Detect which cell encompasses the target text, then output its (x, y) center coordinate. 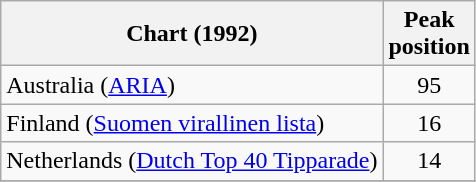
Australia (ARIA) (192, 85)
Netherlands (Dutch Top 40 Tipparade) (192, 161)
Peakposition (429, 34)
95 (429, 85)
16 (429, 123)
Chart (1992) (192, 34)
14 (429, 161)
Finland (Suomen virallinen lista) (192, 123)
